For the text-containing cell, return its midpoint in (x, y) coordinate format. 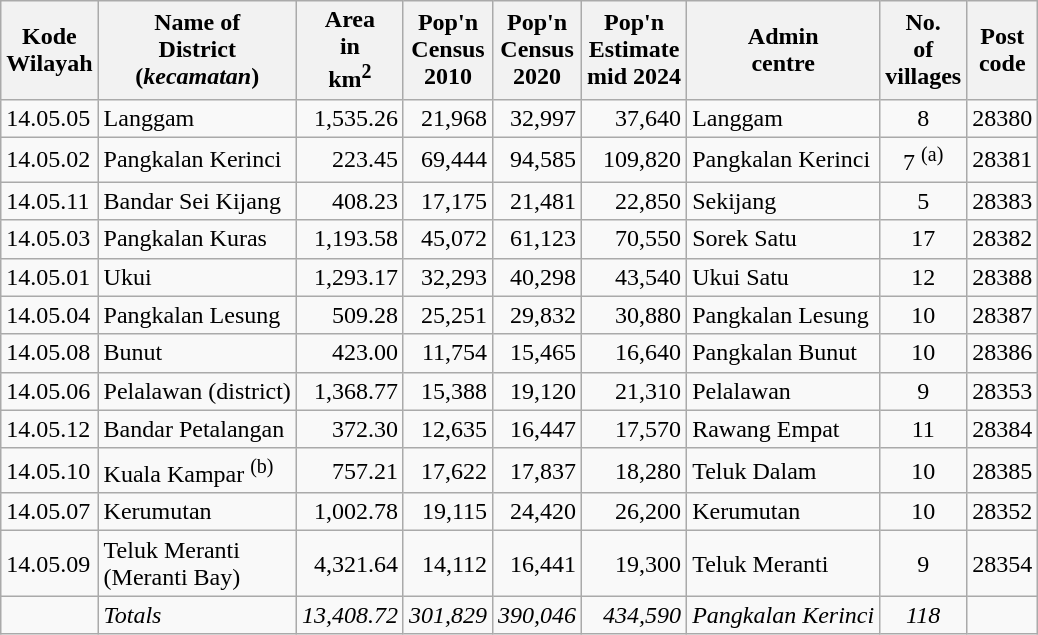
Area inkm2 (350, 50)
17,175 (448, 201)
28382 (1002, 239)
Totals (197, 615)
423.00 (350, 353)
28352 (1002, 512)
Pelalawan (784, 391)
43,540 (634, 277)
15,465 (538, 353)
Ukui (197, 277)
28354 (1002, 564)
Sekijang (784, 201)
Kuala Kampar (b) (197, 470)
28387 (1002, 315)
1,368.77 (350, 391)
22,850 (634, 201)
28381 (1002, 160)
Pop'nCensus2010 (448, 50)
14.05.12 (50, 429)
28380 (1002, 118)
19,300 (634, 564)
14,112 (448, 564)
Name ofDistrict(kecamatan) (197, 50)
434,590 (634, 615)
7 (a) (924, 160)
1,293.17 (350, 277)
Pop'nCensus2020 (538, 50)
Sorek Satu (784, 239)
18,280 (634, 470)
Bandar Sei Kijang (197, 201)
11,754 (448, 353)
26,200 (634, 512)
61,123 (538, 239)
Teluk Dalam (784, 470)
1,535.26 (350, 118)
45,072 (448, 239)
17,570 (634, 429)
16,441 (538, 564)
28385 (1002, 470)
1,193.58 (350, 239)
408.23 (350, 201)
14.05.06 (50, 391)
Pangkalan Bunut (784, 353)
14.05.04 (50, 315)
372.30 (350, 429)
Ukui Satu (784, 277)
16,447 (538, 429)
28383 (1002, 201)
19,115 (448, 512)
223.45 (350, 160)
12,635 (448, 429)
8 (924, 118)
14.05.10 (50, 470)
Teluk Meranti (Meranti Bay) (197, 564)
32,293 (448, 277)
19,120 (538, 391)
Pangkalan Kuras (197, 239)
390,046 (538, 615)
Pelalawan (district) (197, 391)
Pop'nEstimatemid 2024 (634, 50)
28388 (1002, 277)
14.05.07 (50, 512)
4,321.64 (350, 564)
Kode Wilayah (50, 50)
21,968 (448, 118)
Rawang Empat (784, 429)
109,820 (634, 160)
28353 (1002, 391)
14.05.03 (50, 239)
69,444 (448, 160)
17 (924, 239)
14.05.08 (50, 353)
30,880 (634, 315)
29,832 (538, 315)
14.05.09 (50, 564)
509.28 (350, 315)
118 (924, 615)
21,481 (538, 201)
Bandar Petalangan (197, 429)
24,420 (538, 512)
28386 (1002, 353)
301,829 (448, 615)
21,310 (634, 391)
17,622 (448, 470)
Bunut (197, 353)
No.ofvillages (924, 50)
15,388 (448, 391)
Teluk Meranti (784, 564)
14.05.11 (50, 201)
12 (924, 277)
5 (924, 201)
28384 (1002, 429)
37,640 (634, 118)
16,640 (634, 353)
Postcode (1002, 50)
11 (924, 429)
40,298 (538, 277)
Admin centre (784, 50)
32,997 (538, 118)
94,585 (538, 160)
25,251 (448, 315)
14.05.05 (50, 118)
14.05.02 (50, 160)
1,002.78 (350, 512)
17,837 (538, 470)
70,550 (634, 239)
757.21 (350, 470)
13,408.72 (350, 615)
14.05.01 (50, 277)
